Extract the (X, Y) coordinate from the center of the cell holding the provided text.  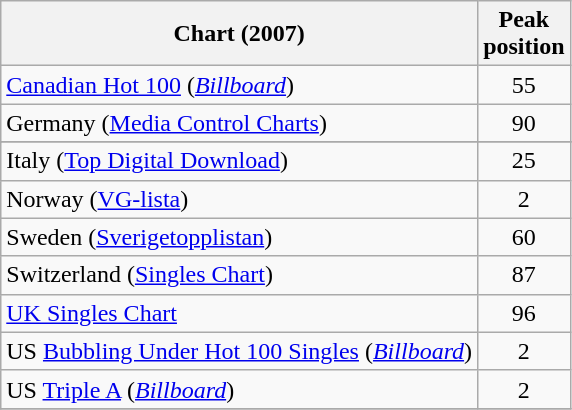
Sweden (Sverigetopplistan) (240, 237)
25 (524, 161)
90 (524, 123)
US Triple A (Billboard) (240, 389)
Switzerland (Singles Chart) (240, 275)
87 (524, 275)
Norway (VG-lista) (240, 199)
Chart (2007) (240, 34)
Canadian Hot 100 (Billboard) (240, 85)
Italy (Top Digital Download) (240, 161)
US Bubbling Under Hot 100 Singles (Billboard) (240, 351)
55 (524, 85)
Peakposition (524, 34)
96 (524, 313)
60 (524, 237)
UK Singles Chart (240, 313)
Germany (Media Control Charts) (240, 123)
